Pinpoint the cell where the given text exists, returning its (X, Y) midpoint coordinate. 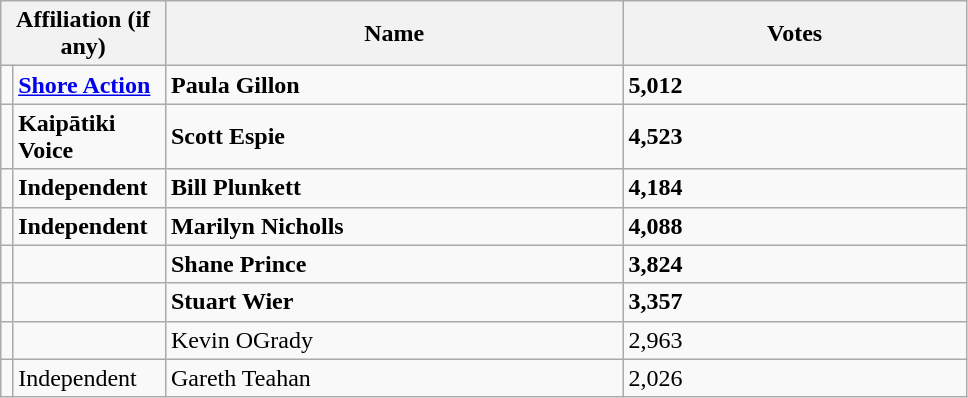
Kaipātiki Voice (90, 136)
4,184 (794, 188)
2,026 (794, 378)
Kevin OGrady (394, 340)
Name (394, 34)
Shore Action (90, 85)
Marilyn Nicholls (394, 226)
4,523 (794, 136)
Gareth Teahan (394, 378)
Paula Gillon (394, 85)
Votes (794, 34)
Shane Prince (394, 264)
3,824 (794, 264)
Stuart Wier (394, 302)
Scott Espie (394, 136)
4,088 (794, 226)
3,357 (794, 302)
Affiliation (if any) (84, 34)
2,963 (794, 340)
Bill Plunkett (394, 188)
5,012 (794, 85)
